Scan for the cell matching the given text and deliver its (X, Y) coordinate at center. 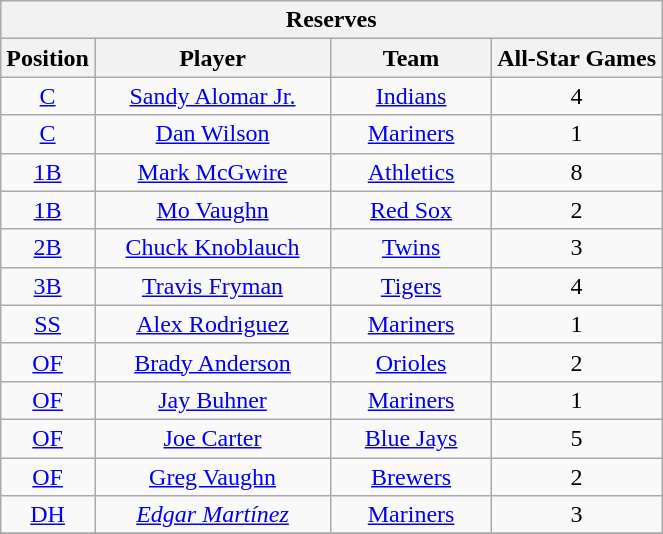
Blue Jays (412, 438)
Athletics (412, 172)
Player (212, 58)
Twins (412, 248)
Orioles (412, 362)
2B (48, 248)
Brady Anderson (212, 362)
Joe Carter (212, 438)
DH (48, 515)
All-Star Games (577, 58)
Jay Buhner (212, 400)
Dan Wilson (212, 134)
Chuck Knoblauch (212, 248)
Indians (412, 96)
Alex Rodriguez (212, 324)
Greg Vaughn (212, 477)
Reserves (332, 20)
3B (48, 286)
Position (48, 58)
Travis Fryman (212, 286)
Brewers (412, 477)
Mark McGwire (212, 172)
Tigers (412, 286)
SS (48, 324)
Mo Vaughn (212, 210)
Team (412, 58)
Sandy Alomar Jr. (212, 96)
5 (577, 438)
Edgar Martínez (212, 515)
8 (577, 172)
Red Sox (412, 210)
